From the cell containing the given text, extract its center point as [X, Y] coordinate. 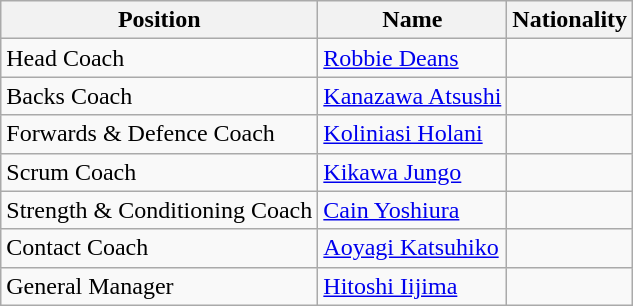
Cain Yoshiura [412, 210]
Head Coach [160, 58]
Aoyagi Katsuhiko [412, 248]
Strength & Conditioning Coach [160, 210]
Forwards & Defence Coach [160, 134]
Name [412, 20]
Hitoshi Iijima [412, 286]
Backs Coach [160, 96]
Position [160, 20]
Nationality [570, 20]
Robbie Deans [412, 58]
Scrum Coach [160, 172]
Contact Coach [160, 248]
Koliniasi Holani [412, 134]
Kanazawa Atsushi [412, 96]
Kikawa Jungo [412, 172]
General Manager [160, 286]
